Capture the cell that displays the provided text and extract its (X, Y) central coordinate. 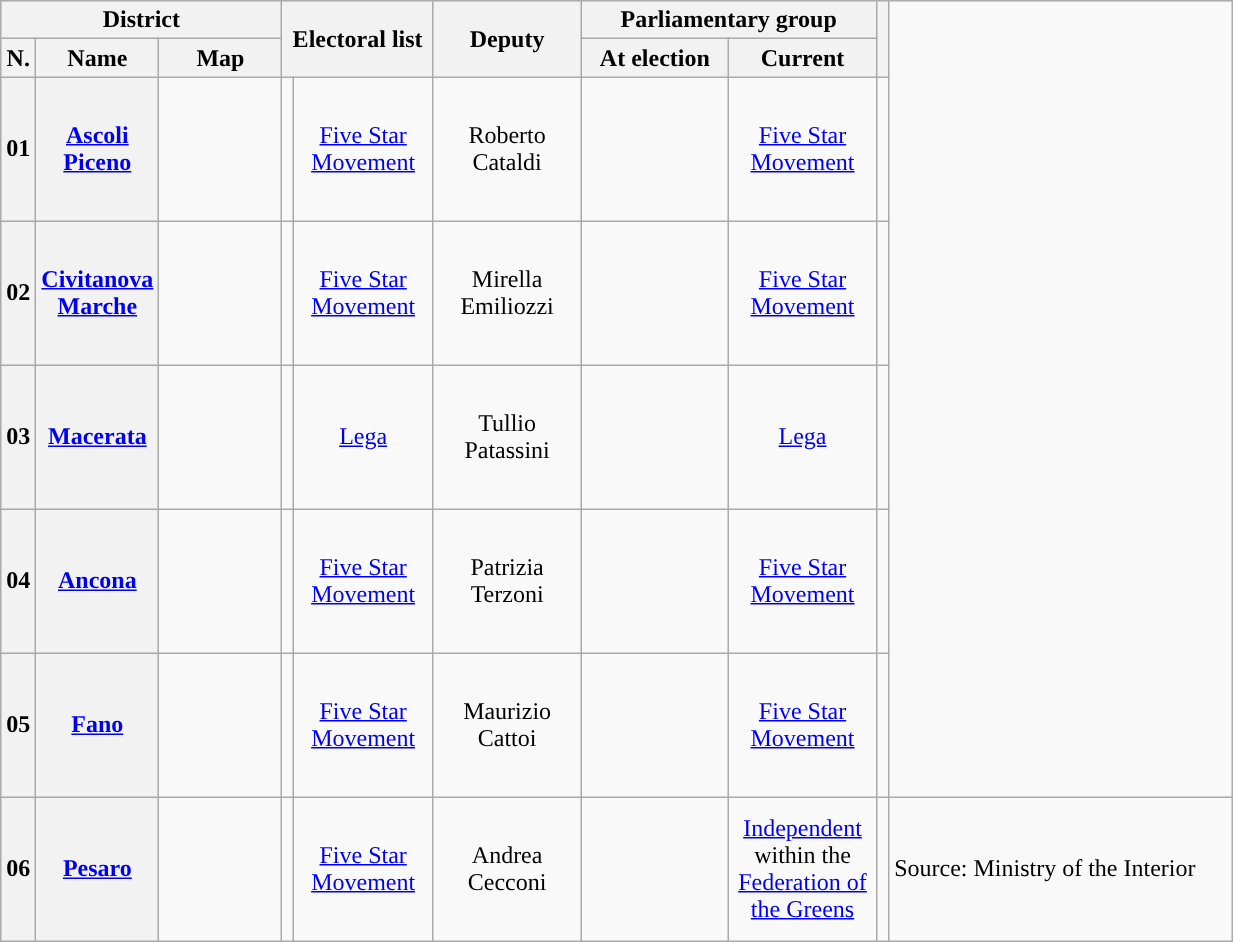
Andrea Cecconi (507, 869)
Maurizio Cattoi (507, 725)
Map (220, 58)
Ascoli Piceno (98, 149)
Macerata (98, 437)
04 (18, 581)
Mirella Emiliozzi (507, 293)
At election (655, 58)
03 (18, 437)
Parliamentary group (728, 20)
Independent within the Federation of the Greens (803, 869)
Ancona (98, 581)
06 (18, 869)
Source: Ministry of the Interior (1060, 869)
Roberto Cataldi (507, 149)
Civitanova Marche (98, 293)
05 (18, 725)
Name (98, 58)
District (142, 20)
02 (18, 293)
Electoral list (358, 39)
N. (18, 58)
Current (803, 58)
Fano (98, 725)
Pesaro (98, 869)
01 (18, 149)
Tullio Patassini (507, 437)
Deputy (507, 39)
Patrizia Terzoni (507, 581)
